Scan for the cell matching the given text and deliver its (x, y) coordinate at center. 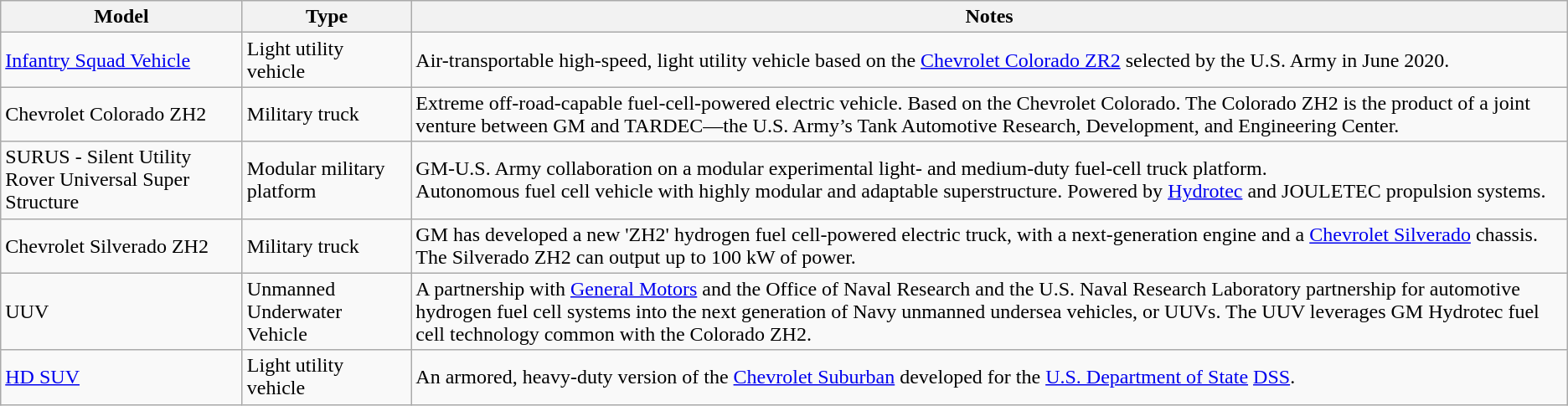
Notes (989, 17)
Unmanned Underwater Vehicle (327, 311)
Infantry Squad Vehicle (122, 60)
Air-transportable high-speed, light utility vehicle based on the Chevrolet Colorado ZR2 selected by the U.S. Army in June 2020. (989, 60)
Chevrolet Colorado ZH2 (122, 114)
SURUS - Silent Utility Rover Universal Super Structure (122, 180)
An armored, heavy-duty version of the Chevrolet Suburban developed for the U.S. Department of State DSS. (989, 377)
Modular military platform (327, 180)
HD SUV (122, 377)
Chevrolet Silverado ZH2 (122, 246)
Type (327, 17)
UUV (122, 311)
Model (122, 17)
